Pinpoint the cell where the given text exists, returning its (x, y) midpoint coordinate. 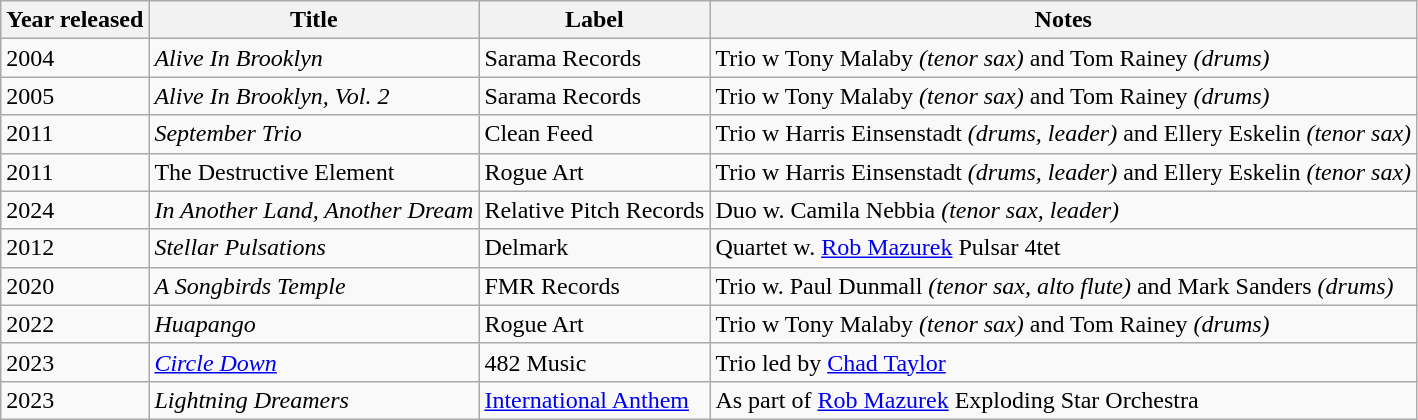
Label (594, 20)
The Destructive Element (314, 172)
2024 (75, 210)
Notes (1064, 20)
Clean Feed (594, 134)
2022 (75, 324)
A Songbirds Temple (314, 286)
Huapango (314, 324)
Quartet w. Rob Mazurek Pulsar 4tet (1064, 248)
Alive In Brooklyn, Vol. 2 (314, 96)
2012 (75, 248)
In Another Land, Another Dream (314, 210)
September Trio (314, 134)
Lightning Dreamers (314, 400)
Duo w. Camila Nebbia (tenor sax, leader) (1064, 210)
International Anthem (594, 400)
Title (314, 20)
Alive In Brooklyn (314, 58)
Year released (75, 20)
Relative Pitch Records (594, 210)
482 Music (594, 362)
As part of Rob Mazurek Exploding Star Orchestra (1064, 400)
Trio led by Chad Taylor (1064, 362)
2004 (75, 58)
Trio w. Paul Dunmall (tenor sax, alto flute) and Mark Sanders (drums) (1064, 286)
Delmark (594, 248)
2005 (75, 96)
2020 (75, 286)
Circle Down (314, 362)
Stellar Pulsations (314, 248)
FMR Records (594, 286)
